Capture the cell that displays the provided text and extract its [x, y] central coordinate. 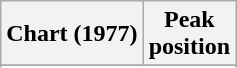
Peakposition [189, 34]
Chart (1977) [72, 34]
